From the cell containing the given text, extract its center point as [X, Y] coordinate. 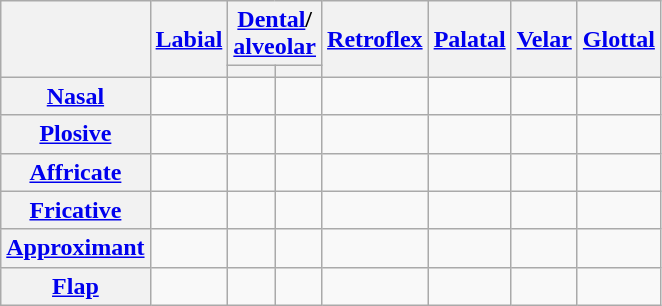
Palatal [470, 39]
Flap [76, 286]
Nasal [76, 96]
Labial [189, 39]
Glottal [618, 39]
Fricative [76, 210]
Plosive [76, 134]
Affricate [76, 172]
Retroflex [376, 39]
Approximant [76, 248]
Velar [544, 39]
Dental/alveolar [275, 34]
